Provide the (X, Y) coordinate of the cell's center where the given text is located.  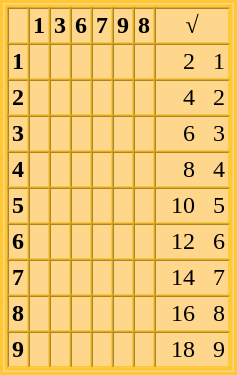
12 6 (192, 242)
16 8 (192, 314)
4 (18, 170)
18 9 (192, 350)
8 4 (192, 170)
√ (192, 26)
4 2 (192, 98)
5 (18, 206)
6 3 (192, 134)
10 5 (192, 206)
2 1 (192, 62)
2 (18, 98)
14 7 (192, 278)
